Search for the cell housing the specified text and yield its [X, Y] center coordinate. 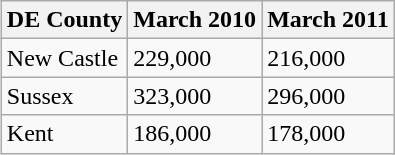
296,000 [328, 96]
Kent [64, 134]
March 2010 [195, 20]
Sussex [64, 96]
323,000 [195, 96]
216,000 [328, 58]
229,000 [195, 58]
March 2011 [328, 20]
DE County [64, 20]
New Castle [64, 58]
186,000 [195, 134]
178,000 [328, 134]
